Provide the [x, y] coordinate of the cell's center where the given text is located.  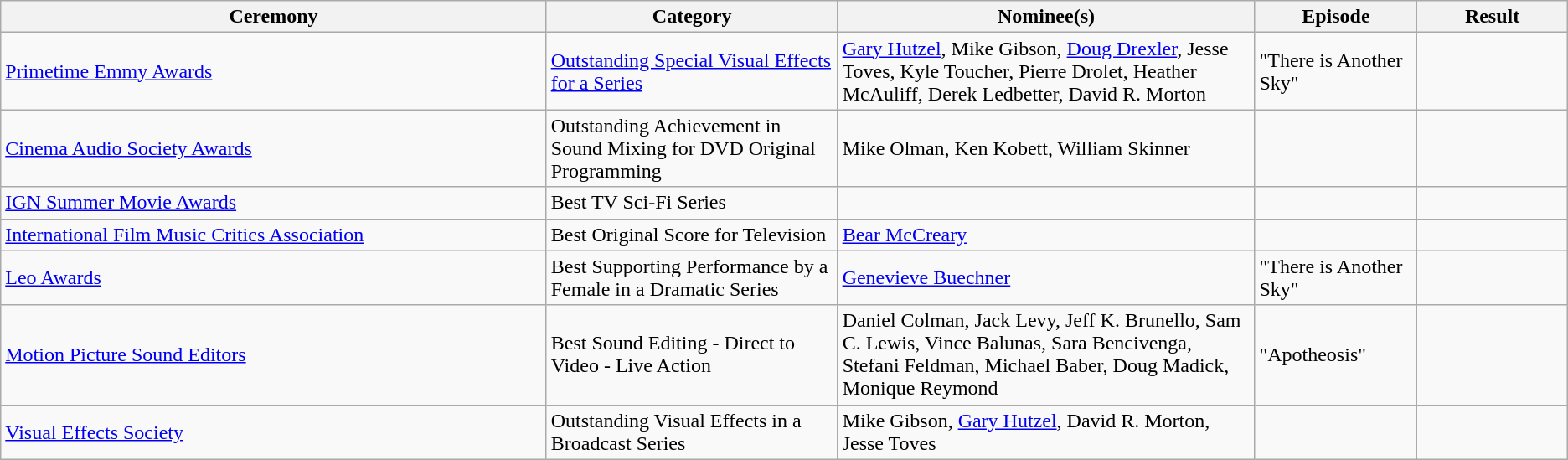
Mike Gibson, Gary Hutzel, David R. Morton, Jesse Toves [1046, 432]
Mike Olman, Ken Kobett, William Skinner [1046, 148]
"Apotheosis" [1336, 355]
Leo Awards [273, 278]
Best TV Sci-Fi Series [692, 203]
Outstanding Special Visual Effects for a Series [692, 71]
Bear McCreary [1046, 235]
Primetime Emmy Awards [273, 71]
Best Original Score for Television [692, 235]
Ceremony [273, 17]
IGN Summer Movie Awards [273, 203]
Motion Picture Sound Editors [273, 355]
International Film Music Critics Association [273, 235]
Nominee(s) [1046, 17]
Best Sound Editing - Direct to Video - Live Action [692, 355]
Gary Hutzel, Mike Gibson, Doug Drexler, Jesse Toves, Kyle Toucher, Pierre Drolet, Heather McAuliff, Derek Ledbetter, David R. Morton [1046, 71]
Outstanding Visual Effects in a Broadcast Series [692, 432]
Episode [1336, 17]
Category [692, 17]
Outstanding Achievement in Sound Mixing for DVD Original Programming [692, 148]
Best Supporting Performance by a Female in a Dramatic Series [692, 278]
Result [1493, 17]
Cinema Audio Society Awards [273, 148]
Genevieve Buechner [1046, 278]
Visual Effects Society [273, 432]
